Capture the cell that displays the provided text and extract its [X, Y] central coordinate. 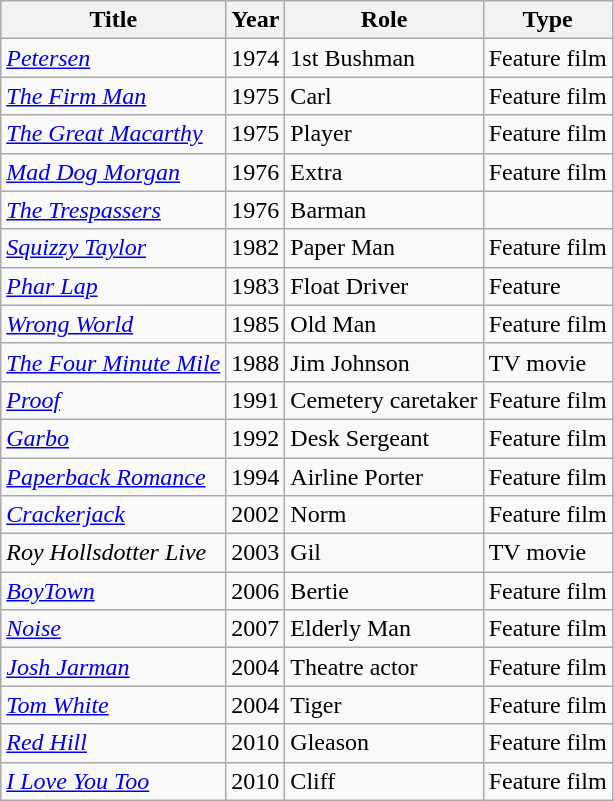
Paper Man [384, 248]
Josh Jarman [114, 667]
Barman [384, 210]
Role [384, 20]
2006 [256, 591]
The Great Macarthy [114, 134]
2003 [256, 553]
Garbo [114, 438]
Tiger [384, 705]
Elderly Man [384, 629]
Roy Hollsdotter Live [114, 553]
Desk Sergeant [384, 438]
Gleason [384, 743]
BoyTown [114, 591]
Noise [114, 629]
Gil [384, 553]
Type [548, 20]
Tom White [114, 705]
Theatre actor [384, 667]
Squizzy Taylor [114, 248]
1983 [256, 286]
Norm [384, 515]
Extra [384, 172]
1988 [256, 362]
Crackerjack [114, 515]
I Love You Too [114, 781]
Year [256, 20]
Mad Dog Morgan [114, 172]
1994 [256, 477]
1974 [256, 58]
Old Man [384, 324]
The Firm Man [114, 96]
Float Driver [384, 286]
Airline Porter [384, 477]
The Trespassers [114, 210]
Carl [384, 96]
1991 [256, 400]
Cliff [384, 781]
The Four Minute Mile [114, 362]
Petersen [114, 58]
1985 [256, 324]
Cemetery caretaker [384, 400]
Phar Lap [114, 286]
Red Hill [114, 743]
2007 [256, 629]
Title [114, 20]
Player [384, 134]
1st Bushman [384, 58]
Proof [114, 400]
Feature [548, 286]
Paperback Romance [114, 477]
2002 [256, 515]
Bertie [384, 591]
1982 [256, 248]
Jim Johnson [384, 362]
Wrong World [114, 324]
1992 [256, 438]
